From the cell containing the given text, extract its center point as [X, Y] coordinate. 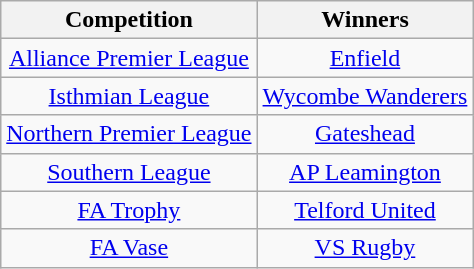
VS Rugby [365, 248]
Winners [365, 20]
Southern League [129, 172]
Wycombe Wanderers [365, 96]
Competition [129, 20]
Telford United [365, 210]
Isthmian League [129, 96]
Northern Premier League [129, 134]
AP Leamington [365, 172]
Gateshead [365, 134]
FA Trophy [129, 210]
Enfield [365, 58]
Alliance Premier League [129, 58]
FA Vase [129, 248]
